Scan for the cell matching the given text and deliver its [x, y] coordinate at center. 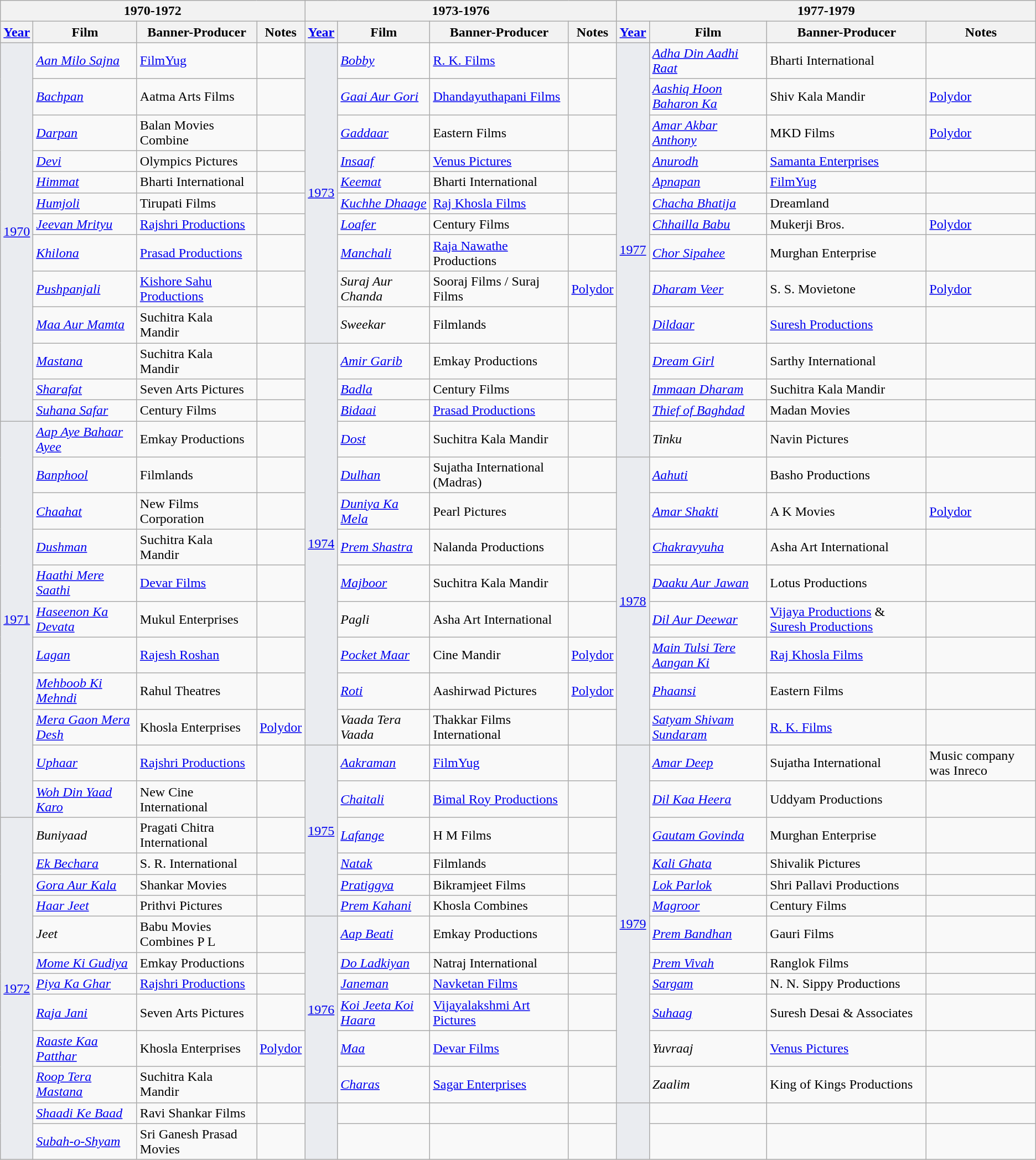
1972 [17, 988]
Dream Girl [708, 361]
Subah-o-Shyam [85, 1141]
Manchali [384, 252]
Olympics Pictures [196, 161]
Chacha Bhatija [708, 203]
1976 [321, 1009]
Phaansi [708, 691]
Majboor [384, 583]
Amar Deep [708, 763]
Aashirwad Pictures [499, 691]
Dushman [85, 547]
Thief of Baghdad [708, 411]
Loafer [384, 224]
Dost [384, 439]
Dulhan [384, 475]
Bobby [384, 61]
Suresh Desai & Associates [847, 1013]
Amar Shakti [708, 511]
Natraj International [499, 963]
Jeet [85, 934]
1973-1976 [460, 11]
Daaku Aur Jawan [708, 583]
Gora Aur Kala [85, 885]
MKD Films [847, 133]
Zaalim [708, 1085]
Sweekar [384, 324]
Bidaai [384, 411]
Satyam Shivam Sundaram [708, 727]
Humjoli [85, 203]
Roop Tera Mastana [85, 1085]
Ranglok Films [847, 963]
Mastana [85, 361]
Suhaag [708, 1013]
Mukul Enterprises [196, 619]
Piya Ka Ghar [85, 984]
Nalanda Productions [499, 547]
Pocket Maar [384, 655]
Kishore Sahu Productions [196, 289]
Chor Sipahee [708, 252]
A K Movies [847, 511]
1975 [321, 830]
Navketan Films [499, 984]
1977 [633, 250]
Bimal Roy Productions [499, 799]
Music company was Inreco [981, 763]
Main Tulsi Tere Aangan Ki [708, 655]
Haathi Mere Saathi [85, 583]
Insaaf [384, 161]
Gaai Aur Gori [384, 96]
Vijaya Productions & Suresh Productions [847, 619]
Rajesh Roshan [196, 655]
Prem Shastra [384, 547]
Shaadi Ke Baad [85, 1113]
Aap Aye Bahaar Ayee [85, 439]
Aakraman [384, 763]
N. N. Sippy Productions [847, 984]
Thakkar Films International [499, 727]
Kuchhe Dhaage [384, 203]
Dharam Veer [708, 289]
Balan Movies Combine [196, 133]
Prithvi Pictures [196, 906]
Ravi Shankar Films [196, 1113]
Sargam [708, 984]
Apnapan [708, 182]
1974 [321, 545]
Chaitali [384, 799]
Aashiq Hoon Baharon Ka [708, 96]
Dil Aur Deewar [708, 619]
1977-1979 [826, 11]
Ek Bechara [85, 863]
Tinku [708, 439]
Shankar Movies [196, 885]
Haseenon Ka Devata [85, 619]
Buniyaad [85, 835]
Sharafat [85, 390]
Amir Garib [384, 361]
Shivalik Pictures [847, 863]
Chhailla Babu [708, 224]
Suraj Aur Chanda [384, 289]
Shri Pallavi Productions [847, 885]
Prem Kahani [384, 906]
Gautam Govinda [708, 835]
Sujatha International (Madras) [499, 475]
Chaahat [85, 511]
Aatma Arts Films [196, 96]
Uphaar [85, 763]
1973 [321, 193]
Sooraj Films / Suraj Films [499, 289]
Pushpanjali [85, 289]
Roti [384, 691]
Khilona [85, 252]
Samanta Enterprises [847, 161]
Bachpan [85, 96]
Gauri Films [847, 934]
S. S. Movietone [847, 289]
Woh Din Yaad Karo [85, 799]
Dreamland [847, 203]
1971 [17, 619]
Charas [384, 1085]
Lafange [384, 835]
Himmat [85, 182]
Sri Ganesh Prasad Movies [196, 1141]
Maa [384, 1048]
Lotus Productions [847, 583]
Babu Movies Combines P L [196, 934]
Devi [85, 161]
Duniya Ka Mela [384, 511]
Basho Productions [847, 475]
Do Ladkiyan [384, 963]
Dildaar [708, 324]
1970 [17, 232]
1970-1972 [153, 11]
Jeevan Mrityu [85, 224]
Mehboob Ki Mehndi [85, 691]
1979 [633, 924]
Mome Ki Gudiya [85, 963]
Chakravyuha [708, 547]
Raja Nawathe Productions [499, 252]
1978 [633, 601]
Rahul Theatres [196, 691]
Khosla Combines [499, 906]
Tirupati Films [196, 203]
Anurodh [708, 161]
Natak [384, 863]
Prem Vivah [708, 963]
Darpan [85, 133]
Sagar Enterprises [499, 1085]
Madan Movies [847, 411]
Uddyam Productions [847, 799]
Lagan [85, 655]
Immaan Dharam [708, 390]
New Cine International [196, 799]
Sarthy International [847, 361]
Gaddaar [384, 133]
Shiv Kala Mandir [847, 96]
Dil Kaa Heera [708, 799]
Janeman [384, 984]
New Films Corporation [196, 511]
Dhandayuthapani Films [499, 96]
Adha Din Aadhi Raat [708, 61]
Pragati Chitra International [196, 835]
Pearl Pictures [499, 511]
Cine Mandir [499, 655]
Mukerji Bros. [847, 224]
Mera Gaon Mera Desh [85, 727]
Navin Pictures [847, 439]
Vaada Tera Vaada [384, 727]
Amar Akbar Anthony [708, 133]
H M Films [499, 835]
Sujatha International [847, 763]
Aan Milo Sajna [85, 61]
Suresh Productions [847, 324]
Bikramjeet Films [499, 885]
Haar Jeet [85, 906]
Magroor [708, 906]
Maa Aur Mamta [85, 324]
Keemat [384, 182]
King of Kings Productions [847, 1085]
Prem Bandhan [708, 934]
Raaste Kaa Patthar [85, 1048]
Aahuti [708, 475]
S. R. International [196, 863]
Yuvraaj [708, 1048]
Pagli [384, 619]
Koi Jeeta Koi Haara [384, 1013]
Lok Parlok [708, 885]
Badla [384, 390]
Pratiggya [384, 885]
Banphool [85, 475]
Suhana Safar [85, 411]
Kali Ghata [708, 863]
Vijayalakshmi Art Pictures [499, 1013]
Raja Jani [85, 1013]
Aap Beati [384, 934]
